Return the [x, y] coordinate for the center point of the cell that contains the specified text.  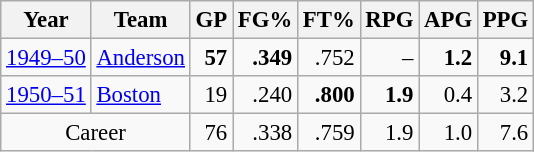
76 [211, 133]
57 [211, 58]
1950–51 [46, 95]
.759 [330, 133]
1.2 [448, 58]
9.1 [505, 58]
.800 [330, 95]
19 [211, 95]
.349 [264, 58]
FT% [330, 20]
3.2 [505, 95]
GP [211, 20]
Year [46, 20]
PPG [505, 20]
Career [96, 133]
– [390, 58]
0.4 [448, 95]
.338 [264, 133]
1.0 [448, 133]
1949–50 [46, 58]
.240 [264, 95]
.752 [330, 58]
Team [140, 20]
FG% [264, 20]
7.6 [505, 133]
Boston [140, 95]
Anderson [140, 58]
RPG [390, 20]
APG [448, 20]
